Identify which cell holds the provided text, then report its (X, Y) central coordinate. 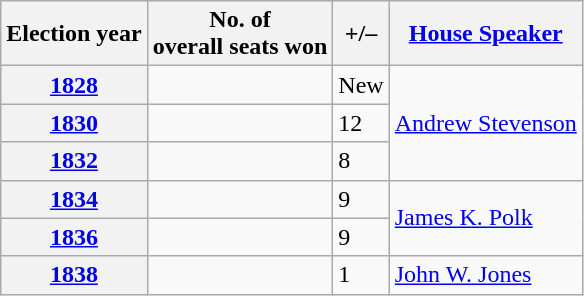
New (361, 85)
1 (361, 275)
1836 (74, 237)
1830 (74, 123)
No. ofoverall seats won (240, 34)
John W. Jones (486, 275)
+/– (361, 34)
1838 (74, 275)
Andrew Stevenson (486, 123)
1828 (74, 85)
Election year (74, 34)
House Speaker (486, 34)
1834 (74, 199)
1832 (74, 161)
12 (361, 123)
8 (361, 161)
James K. Polk (486, 218)
